Output the [x, y] coordinate of the center of the cell containing the given text.  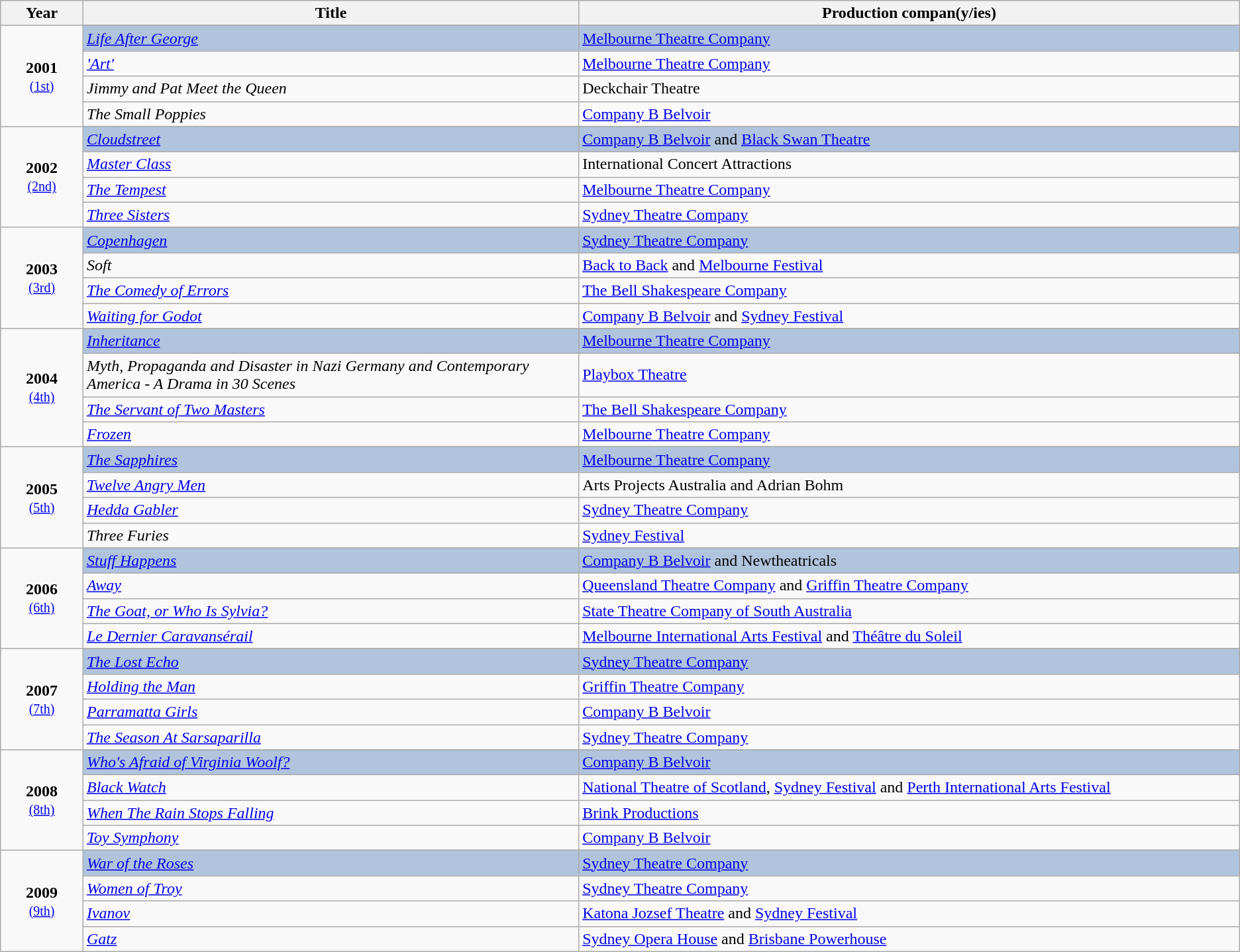
Hedda Gabler [331, 510]
2005(5th) [42, 498]
Production compan(y/ies) [909, 13]
Arts Projects Australia and Adrian Bohm [909, 485]
Myth, Propaganda and Disaster in Nazi Germany and Contemporary America - A Drama in 30 Scenes [331, 375]
The Small Poppies [331, 114]
When The Rain Stops Falling [331, 813]
Who's Afraid of Virginia Woolf? [331, 763]
State Theatre Company of South Australia [909, 611]
2002(2nd) [42, 177]
Parramatta Girls [331, 712]
Soft [331, 265]
International Concert Attractions [909, 164]
Cloudstreet [331, 139]
Back to Back and Melbourne Festival [909, 265]
Master Class [331, 164]
Company B Belvoir and Black Swan Theatre [909, 139]
Jimmy and Pat Meet the Queen [331, 89]
Frozen [331, 435]
Title [331, 13]
Deckchair Theatre [909, 89]
2007(7th) [42, 699]
The Servant of Two Masters [331, 409]
2006(6th) [42, 598]
Ivanov [331, 914]
Le Dernier Caravansérail [331, 636]
Queensland Theatre Company and Griffin Theatre Company [909, 586]
2009(9th) [42, 901]
2001(1st) [42, 76]
Copenhagen [331, 240]
2008(8th) [42, 800]
Katona Jozsef Theatre and Sydney Festival [909, 914]
Sydney Opera House and Brisbane Powerhouse [909, 939]
The Season At Sarsaparilla [331, 737]
Women of Troy [331, 888]
2004(4th) [42, 388]
Brink Productions [909, 813]
Griffin Theatre Company [909, 686]
Toy Symphony [331, 838]
Holding the Man [331, 686]
Company B Belvoir and Sydney Festival [909, 316]
2003(3rd) [42, 278]
The Goat, or Who Is Sylvia? [331, 611]
Three Furies [331, 535]
Sydney Festival [909, 535]
The Comedy of Errors [331, 290]
Company B Belvoir and Newtheatricals [909, 560]
Playbox Theatre [909, 375]
Three Sisters [331, 215]
Inheritance [331, 341]
Life After George [331, 38]
War of the Roses [331, 863]
National Theatre of Scotland, Sydney Festival and Perth International Arts Festival [909, 788]
Melbourne International Arts Festival and Théâtre du Soleil [909, 636]
Twelve Angry Men [331, 485]
Year [42, 13]
The Tempest [331, 189]
Stuff Happens [331, 560]
The Sapphires [331, 460]
Gatz [331, 939]
Black Watch [331, 788]
Waiting for Godot [331, 316]
The Lost Echo [331, 661]
Away [331, 586]
'Art' [331, 64]
